Return the (X, Y) coordinate for the center point of the cell that contains the specified text.  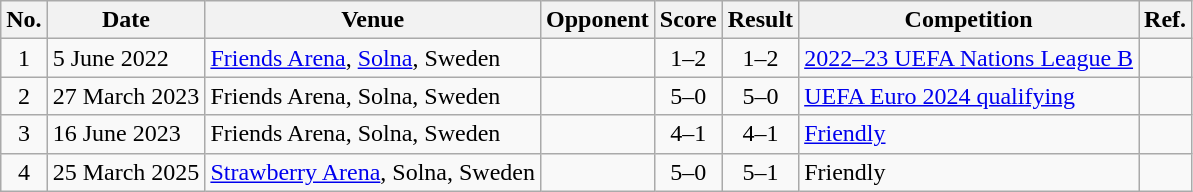
Opponent (598, 20)
Competition (969, 20)
3 (24, 134)
5 June 2022 (126, 58)
Venue (373, 20)
Result (760, 20)
Score (688, 20)
Strawberry Arena, Solna, Sweden (373, 172)
2022–23 UEFA Nations League B (969, 58)
Ref. (1166, 20)
25 March 2025 (126, 172)
27 March 2023 (126, 96)
1 (24, 58)
16 June 2023 (126, 134)
5–1 (760, 172)
UEFA Euro 2024 qualifying (969, 96)
4 (24, 172)
No. (24, 20)
Date (126, 20)
2 (24, 96)
